From the cell containing the given text, extract its center point as [x, y] coordinate. 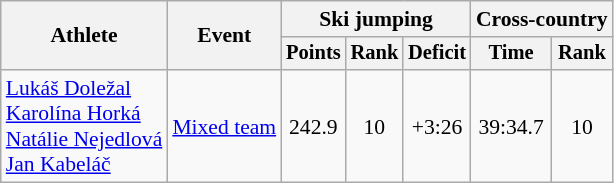
242.9 [313, 126]
Event [224, 36]
Ski jumping [376, 19]
39:34.7 [511, 126]
Mixed team [224, 126]
Athlete [84, 36]
Cross-country [542, 19]
Lukáš DoležalKarolína HorkáNatálie NejedlováJan Kabeláč [84, 126]
+3:26 [437, 126]
Time [511, 54]
Points [313, 54]
Deficit [437, 54]
